Search for the cell housing the specified text and yield its [X, Y] center coordinate. 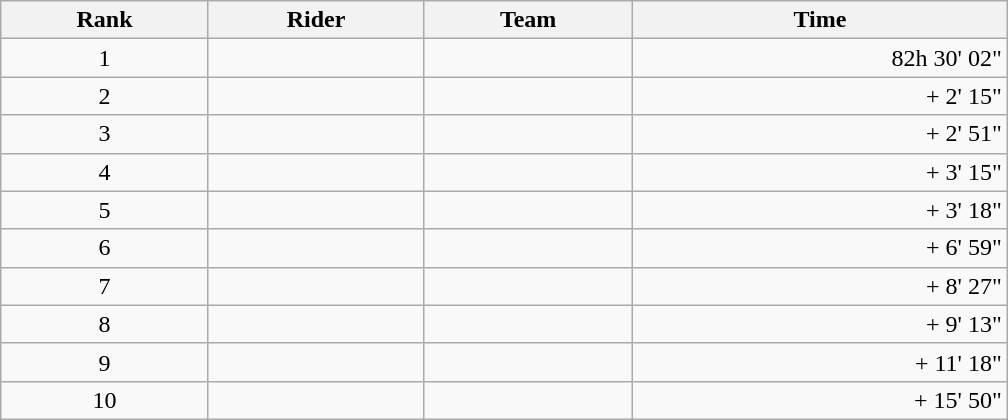
+ 15' 50" [820, 400]
+ 8' 27" [820, 286]
Time [820, 20]
3 [104, 134]
6 [104, 248]
Rank [104, 20]
2 [104, 96]
9 [104, 362]
+ 3' 18" [820, 210]
7 [104, 286]
+ 2' 15" [820, 96]
Rider [316, 20]
1 [104, 58]
82h 30' 02" [820, 58]
5 [104, 210]
+ 2' 51" [820, 134]
Team [528, 20]
+ 11' 18" [820, 362]
4 [104, 172]
+ 6' 59" [820, 248]
8 [104, 324]
+ 3' 15" [820, 172]
10 [104, 400]
+ 9' 13" [820, 324]
